Return the [X, Y] coordinate for the center point of the cell that contains the specified text.  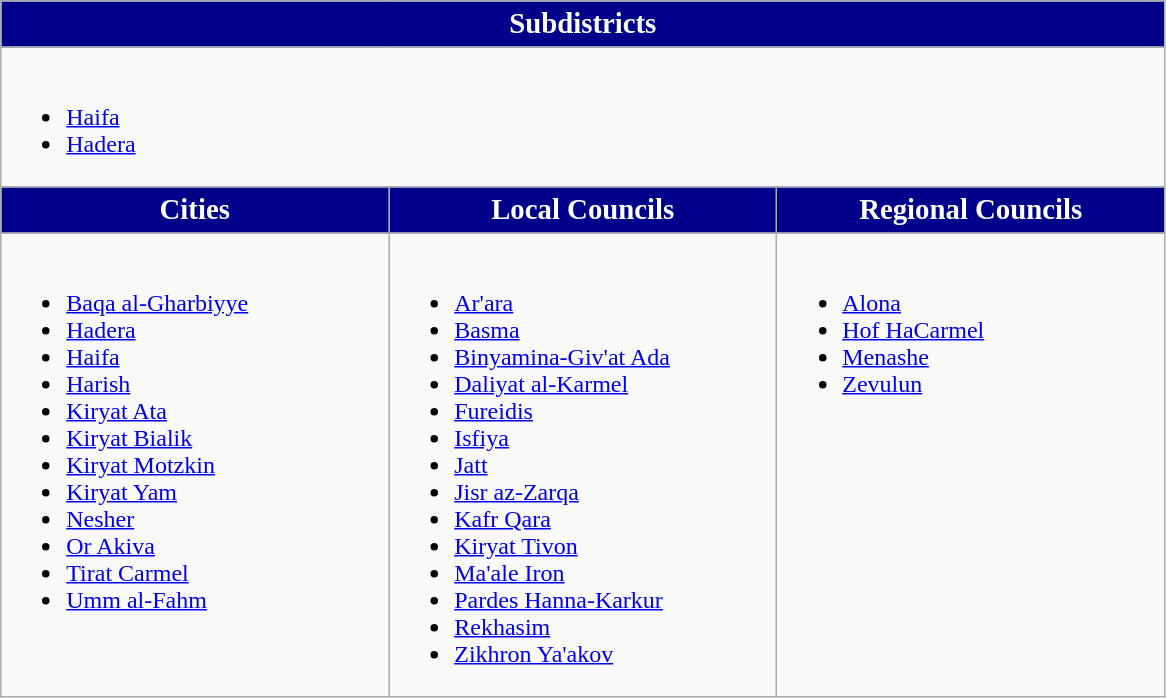
Cities [195, 210]
AlonaHof HaCarmelMenasheZevulun [971, 465]
Regional Councils [971, 210]
HaifaHadera [583, 117]
Local Councils [583, 210]
Subdistricts [583, 24]
Baqa al-GharbiyyeHaderaHaifaHarishKiryat AtaKiryat BialikKiryat MotzkinKiryat YamNesherOr AkivaTirat CarmelUmm al-Fahm [195, 465]
